From the cell containing the given text, extract its center point as (X, Y) coordinate. 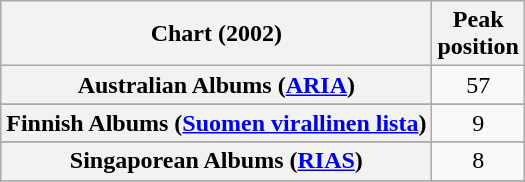
Australian Albums (ARIA) (216, 85)
8 (478, 161)
Finnish Albums (Suomen virallinen lista) (216, 123)
57 (478, 85)
Peakposition (478, 34)
Singaporean Albums (RIAS) (216, 161)
Chart (2002) (216, 34)
9 (478, 123)
